Capture the cell that displays the provided text and extract its [x, y] central coordinate. 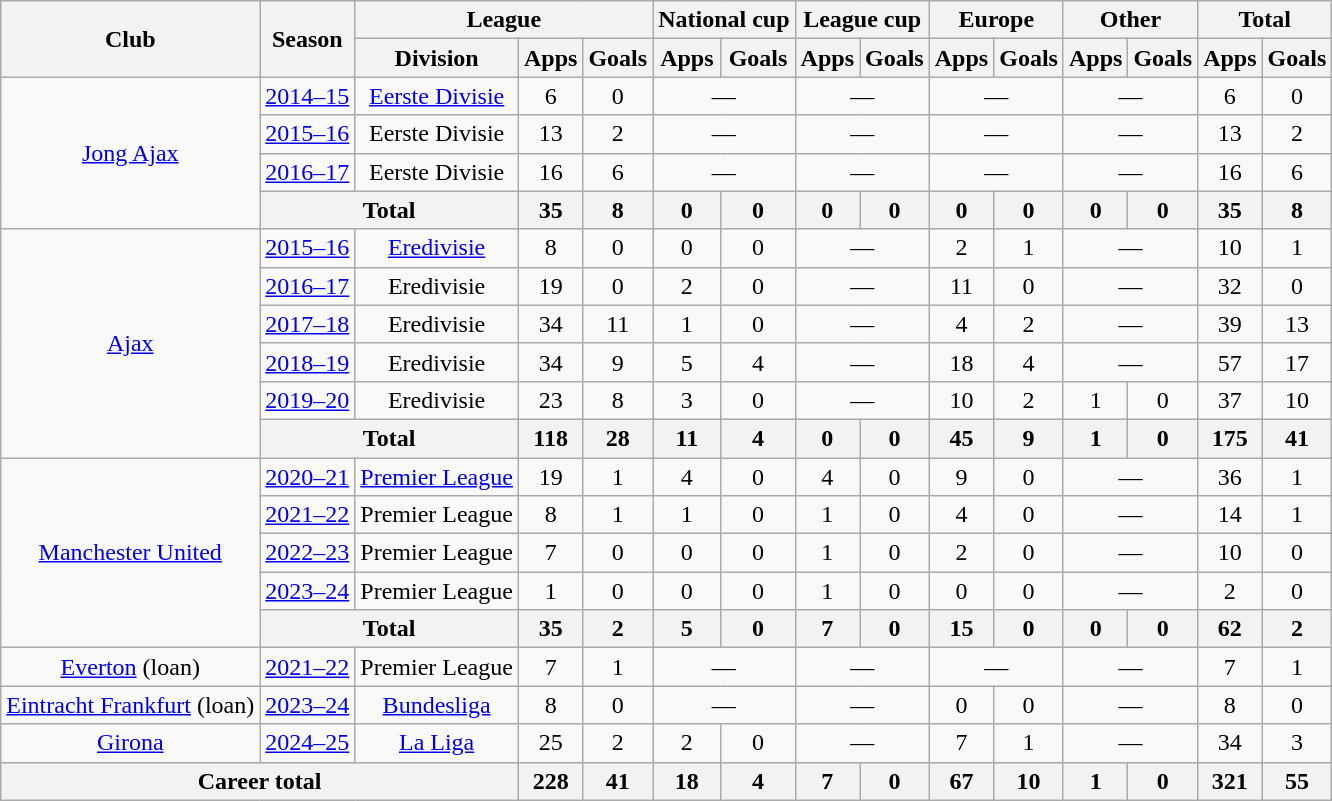
2014–15 [308, 96]
17 [1297, 362]
Girona [130, 743]
2020–21 [308, 477]
25 [550, 743]
Ajax [130, 343]
2019–20 [308, 400]
57 [1230, 362]
2022–23 [308, 553]
Club [130, 39]
15 [961, 629]
14 [1230, 515]
La Liga [437, 743]
Season [308, 39]
League [504, 20]
Jong Ajax [130, 153]
Other [1130, 20]
Everton (loan) [130, 667]
39 [1230, 324]
2024–25 [308, 743]
62 [1230, 629]
Eintracht Frankfurt (loan) [130, 705]
175 [1230, 438]
67 [961, 781]
League cup [862, 20]
Manchester United [130, 553]
321 [1230, 781]
45 [961, 438]
23 [550, 400]
228 [550, 781]
2018–19 [308, 362]
36 [1230, 477]
118 [550, 438]
Career total [260, 781]
2017–18 [308, 324]
32 [1230, 286]
Bundesliga [437, 705]
Europe [996, 20]
55 [1297, 781]
37 [1230, 400]
28 [618, 438]
Division [437, 58]
National cup [724, 20]
